Return [x, y] of the center of cell containing provided text 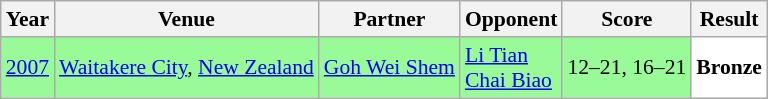
Li Tian Chai Biao [512, 68]
Opponent [512, 19]
Bronze [729, 68]
2007 [28, 68]
Venue [186, 19]
Year [28, 19]
Waitakere City, New Zealand [186, 68]
Result [729, 19]
Score [626, 19]
12–21, 16–21 [626, 68]
Goh Wei Shem [390, 68]
Partner [390, 19]
